Detect which cell encompasses the target text, then output its [x, y] center coordinate. 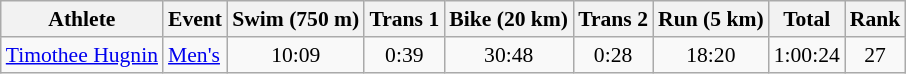
0:28 [613, 55]
Event [195, 19]
27 [876, 55]
Athlete [82, 19]
Timothee Hugnin [82, 55]
Run (5 km) [711, 19]
1:00:24 [807, 55]
Swim (750 m) [296, 19]
Total [807, 19]
0:39 [404, 55]
10:09 [296, 55]
Men's [195, 55]
Trans 1 [404, 19]
18:20 [711, 55]
Bike (20 km) [508, 19]
Trans 2 [613, 19]
30:48 [508, 55]
Rank [876, 19]
